Return (X, Y) of the center of cell containing provided text 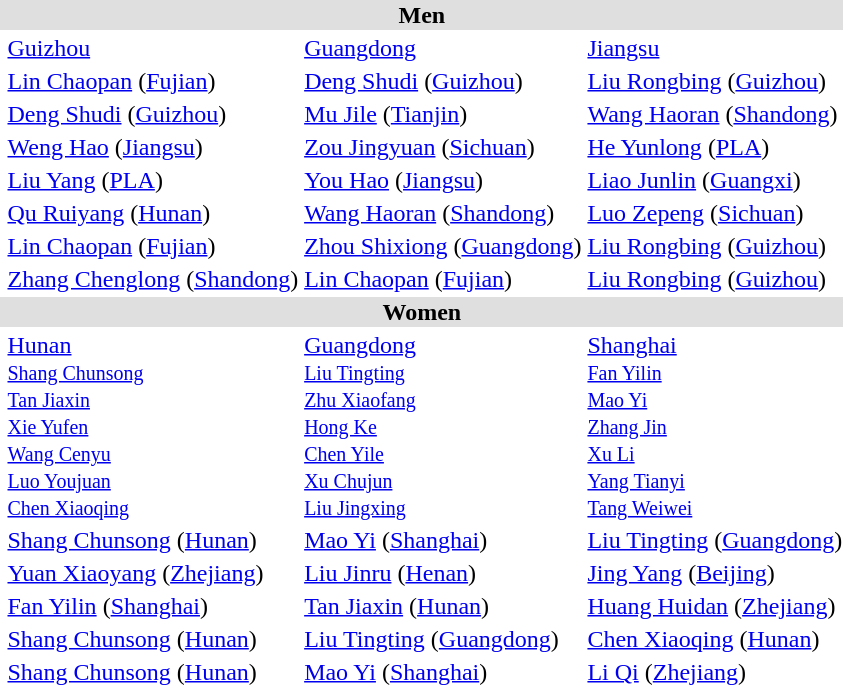
Liu Yang (PLA) (153, 180)
Wang Haoran (Shandong) (443, 213)
You Hao (Jiangsu) (443, 180)
Liu Jinru (Henan) (443, 573)
Liu Tingting (Guangdong) (443, 639)
HunanShang ChunsongTan JiaxinXie YufenWang CenyuLuo YoujuanChen Xiaoqing (153, 426)
Guizhou (153, 48)
Yuan Xiaoyang (Zhejiang) (153, 573)
Weng Hao (Jiangsu) (153, 147)
Zhang Chenglong (Shandong) (153, 279)
Mu Jile (Tianjin) (443, 114)
Qu Ruiyang (Hunan) (153, 213)
Fan Yilin (Shanghai) (153, 606)
Zhou Shixiong (Guangdong) (443, 246)
GuangdongLiu TingtingZhu XiaofangHong KeChen YileXu ChujunLiu Jingxing (443, 426)
Tan Jiaxin (Hunan) (443, 606)
Mao Yi (Shanghai) (443, 540)
Guangdong (443, 48)
Zou Jingyuan (Sichuan) (443, 147)
